Output the [X, Y] coordinate of the center of the cell containing the given text.  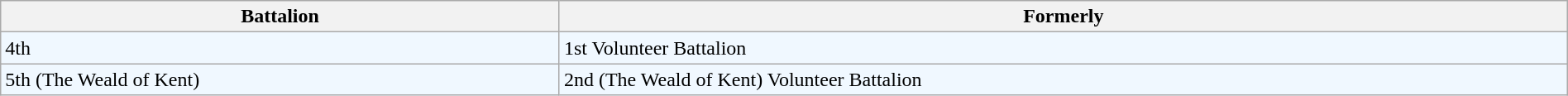
2nd (The Weald of Kent) Volunteer Battalion [1064, 79]
4th [280, 48]
Battalion [280, 17]
Formerly [1064, 17]
5th (The Weald of Kent) [280, 79]
1st Volunteer Battalion [1064, 48]
